Capture the cell that displays the provided text and extract its [x, y] central coordinate. 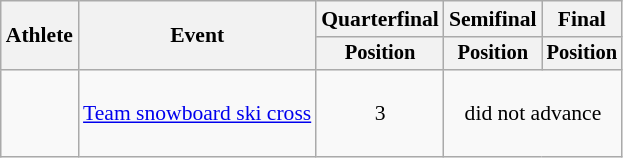
Final [582, 19]
Event [197, 36]
did not advance [533, 114]
Team snowboard ski cross [197, 114]
Semifinal [493, 19]
Quarterfinal [380, 19]
3 [380, 114]
Athlete [40, 36]
